Find where the given text appears and provide that cell's center as (X, Y) coordinate. 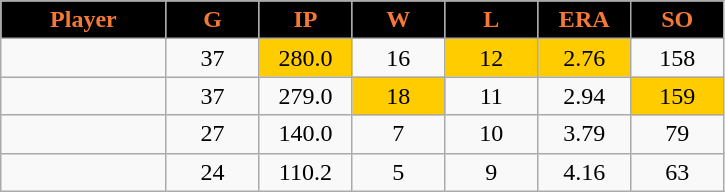
Player (84, 20)
24 (212, 172)
16 (398, 58)
2.76 (584, 58)
280.0 (306, 58)
2.94 (584, 96)
27 (212, 134)
3.79 (584, 134)
IP (306, 20)
12 (492, 58)
W (398, 20)
7 (398, 134)
10 (492, 134)
79 (678, 134)
63 (678, 172)
11 (492, 96)
140.0 (306, 134)
158 (678, 58)
ERA (584, 20)
279.0 (306, 96)
SO (678, 20)
159 (678, 96)
110.2 (306, 172)
L (492, 20)
18 (398, 96)
9 (492, 172)
G (212, 20)
4.16 (584, 172)
5 (398, 172)
